Scan for the cell matching the given text and deliver its (x, y) coordinate at center. 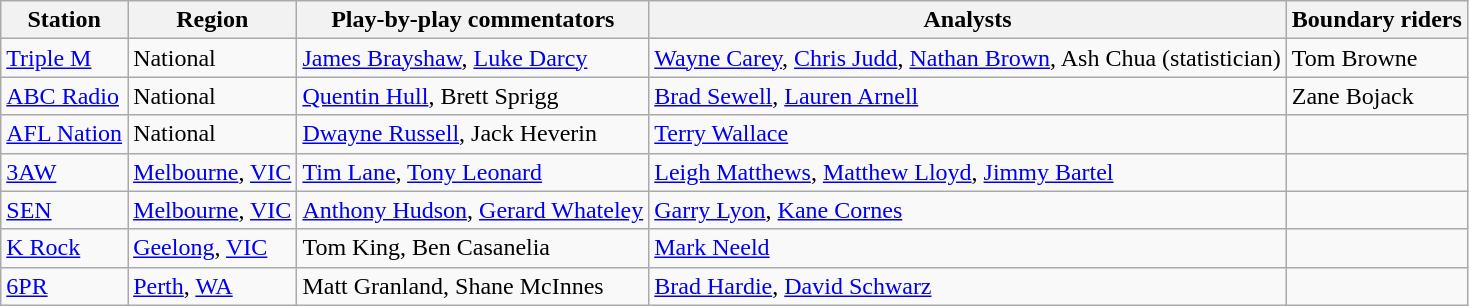
Region (212, 20)
Boundary riders (1376, 20)
Brad Hardie, David Schwarz (968, 286)
6PR (64, 286)
Dwayne Russell, Jack Heverin (473, 134)
Mark Neeld (968, 248)
K Rock (64, 248)
Analysts (968, 20)
Garry Lyon, Kane Cornes (968, 210)
James Brayshaw, Luke Darcy (473, 58)
Triple M (64, 58)
Brad Sewell, Lauren Arnell (968, 96)
Quentin Hull, Brett Sprigg (473, 96)
Tom Browne (1376, 58)
Perth, WA (212, 286)
Geelong, VIC (212, 248)
Wayne Carey, Chris Judd, Nathan Brown, Ash Chua (statistician) (968, 58)
Tom King, Ben Casanelia (473, 248)
Terry Wallace (968, 134)
Station (64, 20)
Tim Lane, Tony Leonard (473, 172)
Matt Granland, Shane McInnes (473, 286)
Zane Bojack (1376, 96)
ABC Radio (64, 96)
SEN (64, 210)
Leigh Matthews, Matthew Lloyd, Jimmy Bartel (968, 172)
Play-by-play commentators (473, 20)
3AW (64, 172)
Anthony Hudson, Gerard Whateley (473, 210)
AFL Nation (64, 134)
